Find where the given text appears and provide that cell's center as [x, y] coordinate. 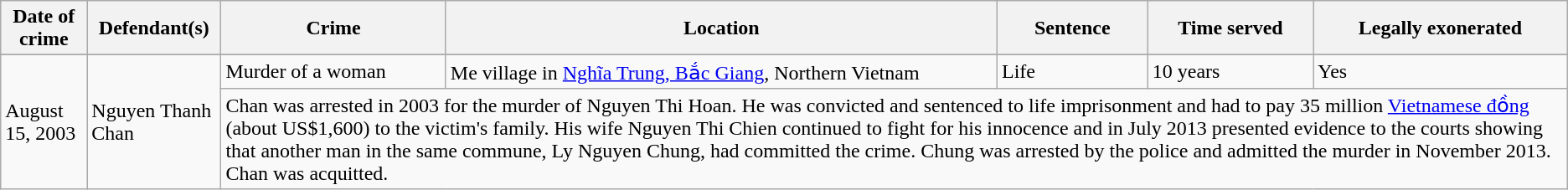
Sentence [1072, 28]
Location [721, 28]
Legally exonerated [1441, 28]
August 15, 2003 [44, 122]
Murder of a woman [333, 72]
Date of crime [44, 28]
Nguyen Thanh Chan [154, 122]
10 years [1230, 72]
Time served [1230, 28]
Defendant(s) [154, 28]
Life [1072, 72]
Crime [333, 28]
Yes [1441, 72]
Me village in Nghĩa Trung, Bắc Giang, Northern Vietnam [721, 72]
